Locate the cell with the specified text and output its [x, y] center coordinate. 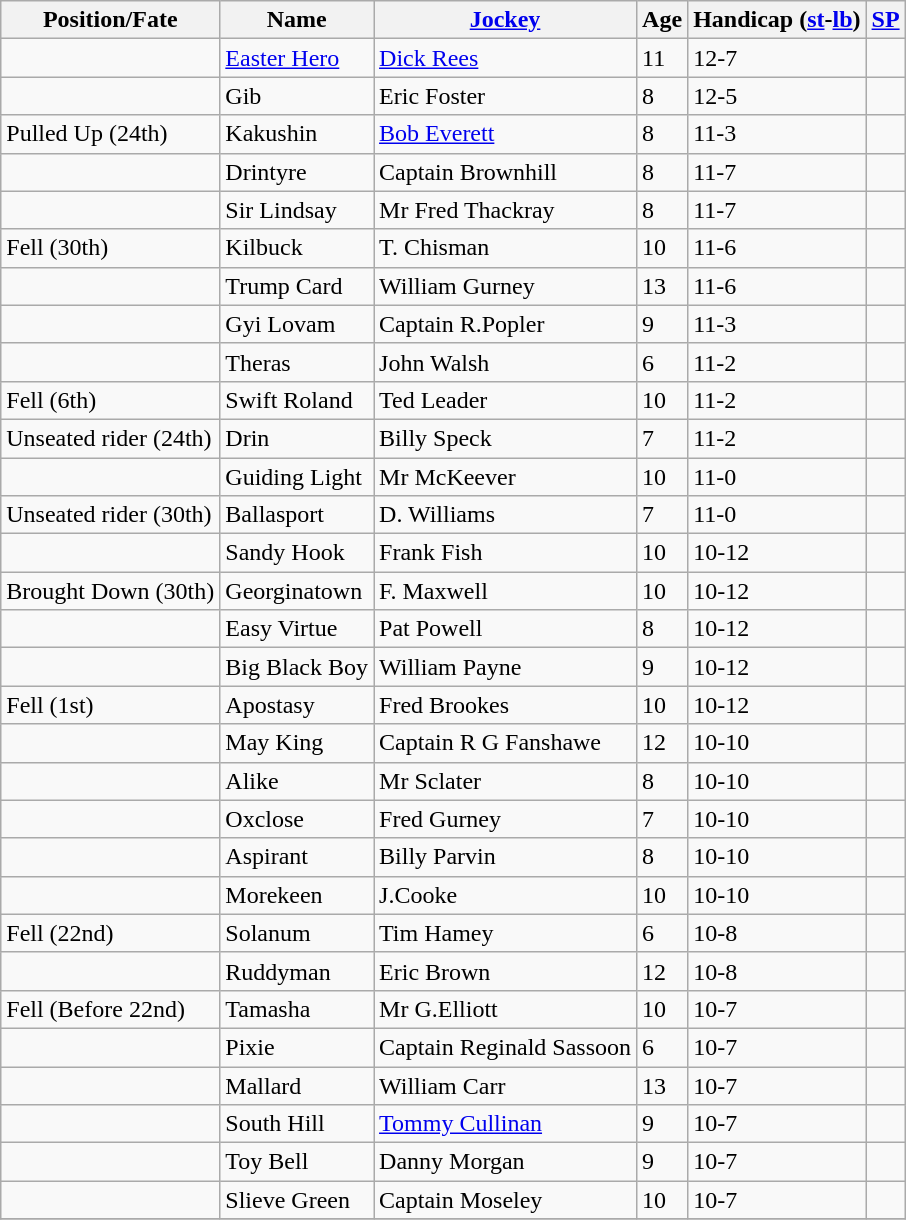
Big Black Boy [297, 667]
Captain R G Fanshawe [506, 743]
T. Chisman [506, 248]
Tommy Cullinan [506, 1124]
Handicap (st-lb) [777, 20]
Aspirant [297, 857]
Frank Fish [506, 553]
Captain Reginald Sassoon [506, 1047]
Solanum [297, 933]
Brought Down (30th) [110, 591]
Alike [297, 781]
D. Williams [506, 515]
John Walsh [506, 362]
SP [886, 20]
Ted Leader [506, 400]
F. Maxwell [506, 591]
Guiding Light [297, 477]
Captain Brownhill [506, 172]
Unseated rider (30th) [110, 515]
Billy Speck [506, 438]
Trump Card [297, 286]
Morekeen [297, 895]
Dick Rees [506, 58]
Captain Moseley [506, 1200]
William Payne [506, 667]
Fell (Before 22nd) [110, 1009]
Fell (1st) [110, 705]
Mr G.Elliott [506, 1009]
Gyi Lovam [297, 324]
Fred Brookes [506, 705]
Billy Parvin [506, 857]
Gib [297, 96]
Unseated rider (24th) [110, 438]
Age [662, 20]
Pat Powell [506, 629]
Mallard [297, 1085]
Easter Hero [297, 58]
12-7 [777, 58]
Eric Foster [506, 96]
Fell (22nd) [110, 933]
Position/Fate [110, 20]
May King [297, 743]
Pixie [297, 1047]
Ruddyman [297, 971]
12-5 [777, 96]
Easy Virtue [297, 629]
Bob Everett [506, 134]
Toy Bell [297, 1162]
Eric Brown [506, 971]
South Hill [297, 1124]
Sir Lindsay [297, 210]
Oxclose [297, 819]
William Gurney [506, 286]
Slieve Green [297, 1200]
Georginatown [297, 591]
Apostasy [297, 705]
Ballasport [297, 515]
Fell (30th) [110, 248]
Sandy Hook [297, 553]
Mr Fred Thackray [506, 210]
Tim Hamey [506, 933]
Mr McKeever [506, 477]
Kakushin [297, 134]
Mr Sclater [506, 781]
Name [297, 20]
Tamasha [297, 1009]
11 [662, 58]
Swift Roland [297, 400]
Captain R.Popler [506, 324]
Drintyre [297, 172]
J.Cooke [506, 895]
Kilbuck [297, 248]
Danny Morgan [506, 1162]
William Carr [506, 1085]
Fred Gurney [506, 819]
Pulled Up (24th) [110, 134]
Fell (6th) [110, 400]
Drin [297, 438]
Jockey [506, 20]
Theras [297, 362]
